Scan for the cell matching the given text and deliver its (X, Y) coordinate at center. 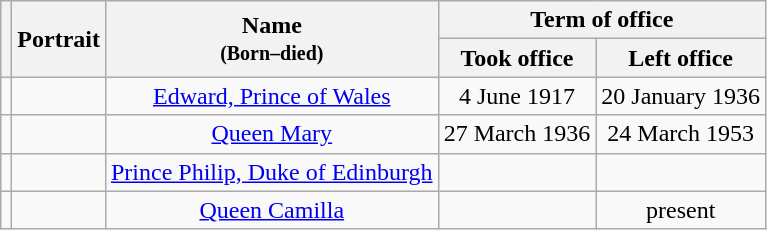
present (681, 210)
Left office (681, 58)
Edward, Prince of Wales (272, 96)
Portrait (59, 39)
24 March 1953 (681, 134)
27 March 1936 (517, 134)
Took office (517, 58)
Queen Camilla (272, 210)
Prince Philip, Duke of Edinburgh (272, 172)
4 June 1917 (517, 96)
20 January 1936 (681, 96)
Term of office (602, 20)
Name(Born–died) (272, 39)
Queen Mary (272, 134)
